Locate the cell with the specified text and output its (X, Y) center coordinate. 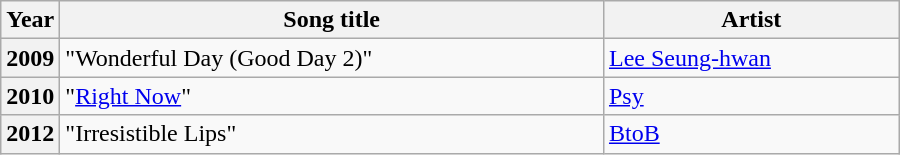
2009 (30, 58)
BtoB (751, 134)
Year (30, 20)
Psy (751, 96)
2012 (30, 134)
"Wonderful Day (Good Day 2)" (332, 58)
Song title (332, 20)
Artist (751, 20)
"Irresistible Lips" (332, 134)
2010 (30, 96)
"Right Now" (332, 96)
Lee Seung-hwan (751, 58)
